From the cell containing the given text, extract its center point as (X, Y) coordinate. 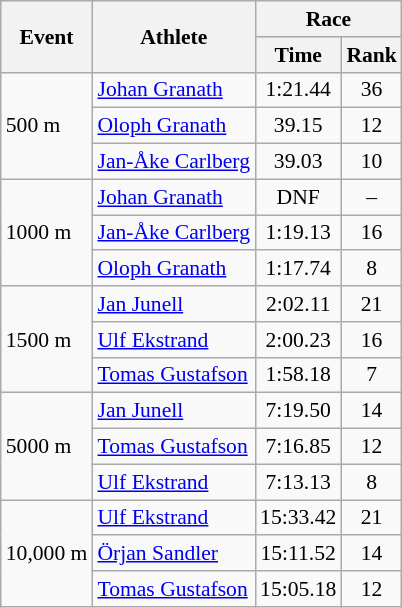
Race (328, 19)
7:16.85 (298, 447)
7:19.50 (298, 411)
36 (372, 90)
5000 m (47, 446)
Örjan Sandler (174, 554)
1500 m (47, 340)
15:11.52 (298, 554)
2:00.23 (298, 340)
39.15 (298, 126)
Time (298, 55)
500 m (47, 126)
1000 m (47, 232)
7 (372, 375)
1:21.44 (298, 90)
DNF (298, 197)
10 (372, 162)
1:58.18 (298, 375)
1:17.74 (298, 269)
Event (47, 36)
7:13.13 (298, 482)
1:19.13 (298, 233)
10,000 m (47, 554)
2:02.11 (298, 304)
39.03 (298, 162)
– (372, 197)
Rank (372, 55)
15:05.18 (298, 589)
Athlete (174, 36)
15:33.42 (298, 518)
